Detect which cell encompasses the target text, then output its [x, y] center coordinate. 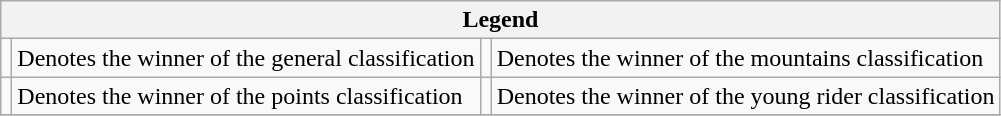
Denotes the winner of the points classification [246, 96]
Legend [500, 20]
Denotes the winner of the mountains classification [746, 58]
Denotes the winner of the young rider classification [746, 96]
Denotes the winner of the general classification [246, 58]
